Return (x, y) of the center of cell containing provided text 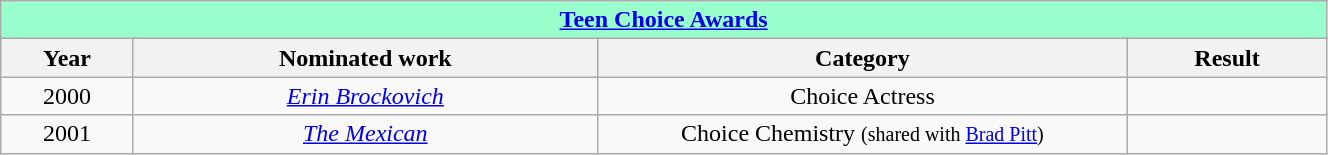
2001 (68, 134)
Choice Chemistry (shared with Brad Pitt) (862, 134)
Teen Choice Awards (664, 20)
Result (1228, 58)
The Mexican (365, 134)
Nominated work (365, 58)
Erin Brockovich (365, 96)
Category (862, 58)
Choice Actress (862, 96)
2000 (68, 96)
Year (68, 58)
